Capture the cell that displays the provided text and extract its (X, Y) central coordinate. 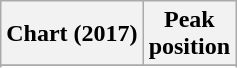
Chart (2017) (72, 34)
Peakposition (189, 34)
